Search for the cell housing the specified text and yield its [x, y] center coordinate. 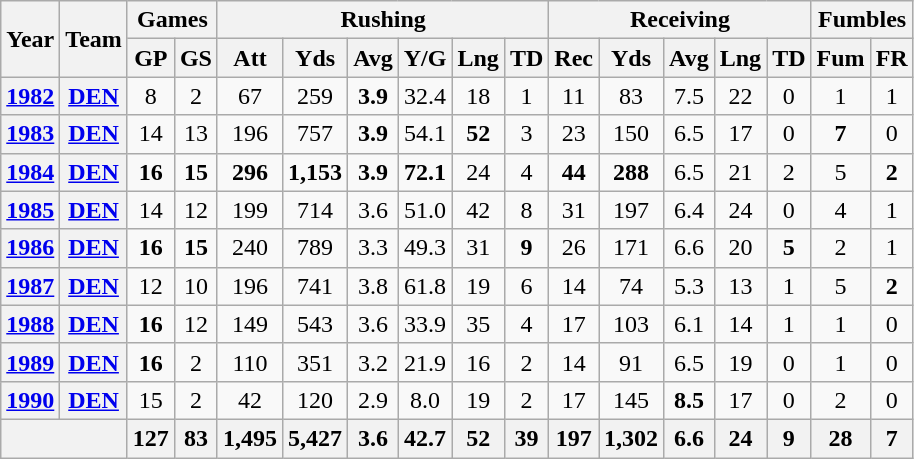
44 [574, 172]
72.1 [425, 172]
757 [316, 134]
1990 [30, 400]
Team [94, 39]
1,495 [250, 438]
6.4 [690, 210]
GP [150, 58]
18 [478, 96]
10 [196, 286]
1,302 [632, 438]
2.9 [374, 400]
110 [250, 362]
32.4 [425, 96]
Receiving [680, 20]
103 [632, 324]
Att [250, 58]
1982 [30, 96]
149 [250, 324]
3.8 [374, 286]
1987 [30, 286]
1985 [30, 210]
120 [316, 400]
543 [316, 324]
Year [30, 39]
74 [632, 286]
145 [632, 400]
1,153 [316, 172]
35 [478, 324]
1988 [30, 324]
39 [526, 438]
296 [250, 172]
51.0 [425, 210]
259 [316, 96]
67 [250, 96]
3 [526, 134]
714 [316, 210]
Fumbles [862, 20]
61.8 [425, 286]
26 [574, 248]
288 [632, 172]
23 [574, 134]
21 [740, 172]
7.5 [690, 96]
6.1 [690, 324]
1989 [30, 362]
1986 [30, 248]
150 [632, 134]
8.5 [690, 400]
5.3 [690, 286]
1984 [30, 172]
3.2 [374, 362]
3.3 [374, 248]
Games [172, 20]
Rushing [382, 20]
20 [740, 248]
Y/G [425, 58]
21.9 [425, 362]
199 [250, 210]
11 [574, 96]
Rec [574, 58]
42.7 [425, 438]
FR [892, 58]
Fum [840, 58]
171 [632, 248]
240 [250, 248]
22 [740, 96]
5,427 [316, 438]
54.1 [425, 134]
28 [840, 438]
741 [316, 286]
127 [150, 438]
91 [632, 362]
33.9 [425, 324]
789 [316, 248]
8.0 [425, 400]
6 [526, 286]
GS [196, 58]
49.3 [425, 248]
351 [316, 362]
1983 [30, 134]
